Capture the cell that displays the provided text and extract its [X, Y] central coordinate. 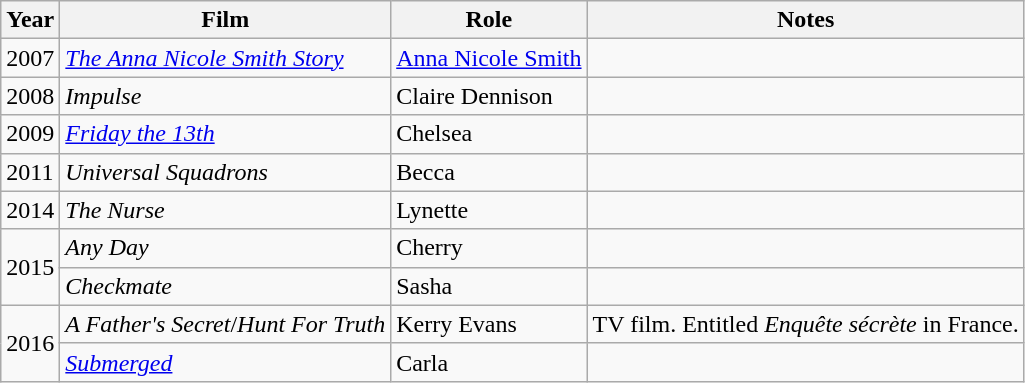
Lynette [489, 210]
2011 [30, 172]
Claire Dennison [489, 96]
2014 [30, 210]
The Nurse [226, 210]
Friday the 13th [226, 134]
Any Day [226, 248]
2008 [30, 96]
The Anna Nicole Smith Story [226, 58]
Anna Nicole Smith [489, 58]
Role [489, 20]
Kerry Evans [489, 324]
Cherry [489, 248]
Checkmate [226, 286]
2015 [30, 267]
Becca [489, 172]
Impulse [226, 96]
Film [226, 20]
Carla [489, 362]
2009 [30, 134]
2016 [30, 343]
2007 [30, 58]
Submerged [226, 362]
Notes [806, 20]
Universal Squadrons [226, 172]
A Father's Secret/Hunt For Truth [226, 324]
Year [30, 20]
Sasha [489, 286]
TV film. Entitled Enquête sécrète in France. [806, 324]
Chelsea [489, 134]
